Pinpoint the cell where the given text exists, returning its (X, Y) midpoint coordinate. 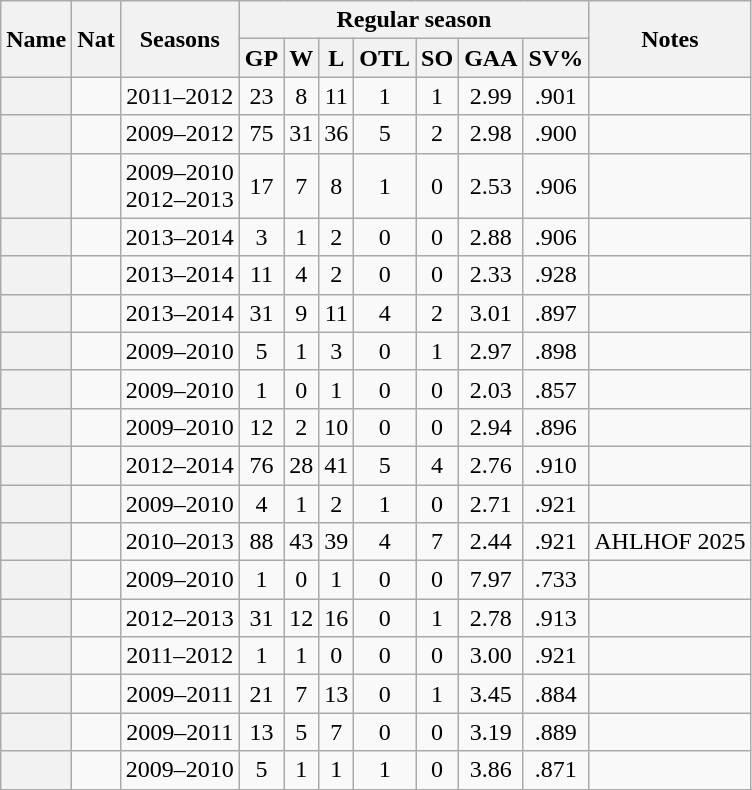
21 (261, 694)
2012–2013 (180, 618)
.733 (556, 580)
88 (261, 542)
.857 (556, 389)
2009–20102012–2013 (180, 186)
76 (261, 465)
16 (336, 618)
2.44 (491, 542)
2.94 (491, 427)
17 (261, 186)
Name (36, 39)
43 (302, 542)
9 (302, 313)
.910 (556, 465)
2.98 (491, 134)
3.19 (491, 732)
2.76 (491, 465)
2.99 (491, 96)
Regular season (414, 20)
.900 (556, 134)
SO (438, 58)
2009–2012 (180, 134)
2.88 (491, 237)
AHLHOF 2025 (670, 542)
.871 (556, 770)
.889 (556, 732)
2012–2014 (180, 465)
2010–2013 (180, 542)
75 (261, 134)
41 (336, 465)
.913 (556, 618)
Nat (96, 39)
GAA (491, 58)
23 (261, 96)
.898 (556, 351)
10 (336, 427)
.928 (556, 275)
2.33 (491, 275)
2.71 (491, 503)
3.00 (491, 656)
GP (261, 58)
Seasons (180, 39)
3.45 (491, 694)
.896 (556, 427)
L (336, 58)
28 (302, 465)
36 (336, 134)
39 (336, 542)
2.03 (491, 389)
2.78 (491, 618)
2.97 (491, 351)
Notes (670, 39)
2.53 (491, 186)
OTL (385, 58)
.884 (556, 694)
W (302, 58)
3.01 (491, 313)
SV% (556, 58)
7.97 (491, 580)
.897 (556, 313)
.901 (556, 96)
3.86 (491, 770)
